Capture the cell that displays the provided text and extract its (x, y) central coordinate. 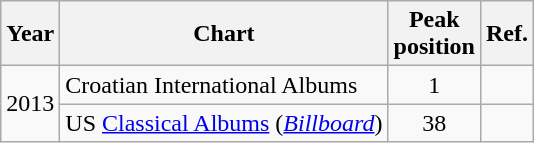
Croatian International Albums (224, 85)
Ref. (506, 34)
US Classical Albums (Billboard) (224, 123)
Chart (224, 34)
38 (434, 123)
Year (30, 34)
1 (434, 85)
2013 (30, 104)
Peakposition (434, 34)
